Provide the (X, Y) coordinate of the cell's center where the given text is located.  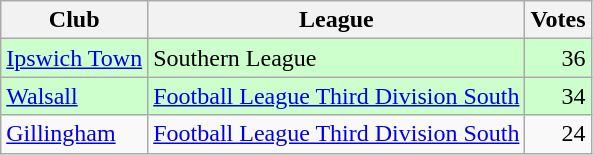
Club (74, 20)
Gillingham (74, 134)
34 (558, 96)
Southern League (336, 58)
Walsall (74, 96)
36 (558, 58)
24 (558, 134)
Ipswich Town (74, 58)
League (336, 20)
Votes (558, 20)
